Return [x, y] of the center of cell containing provided text 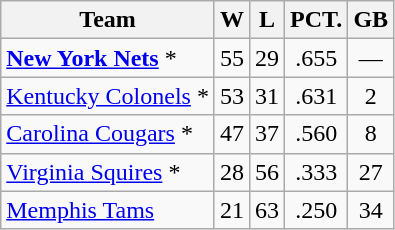
Carolina Cougars * [108, 134]
8 [371, 134]
New York Nets * [108, 58]
31 [268, 96]
63 [268, 210]
37 [268, 134]
— [371, 58]
L [268, 20]
W [232, 20]
53 [232, 96]
27 [371, 172]
.631 [316, 96]
Kentucky Colonels * [108, 96]
34 [371, 210]
56 [268, 172]
29 [268, 58]
.250 [316, 210]
Team [108, 20]
PCT. [316, 20]
21 [232, 210]
.655 [316, 58]
.333 [316, 172]
.560 [316, 134]
Virginia Squires * [108, 172]
Memphis Tams [108, 210]
28 [232, 172]
2 [371, 96]
55 [232, 58]
47 [232, 134]
GB [371, 20]
